For the text-containing cell, return its midpoint in (x, y) coordinate format. 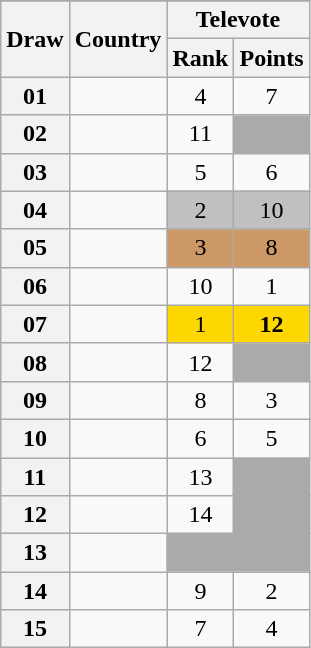
01 (35, 96)
Points (272, 58)
9 (200, 591)
09 (35, 400)
Draw (35, 39)
08 (35, 362)
07 (35, 324)
Country (118, 39)
05 (35, 248)
Rank (200, 58)
04 (35, 210)
02 (35, 134)
03 (35, 172)
06 (35, 286)
15 (35, 629)
Televote (238, 20)
